Provide the (x, y) coordinate of the cell's center where the given text is located.  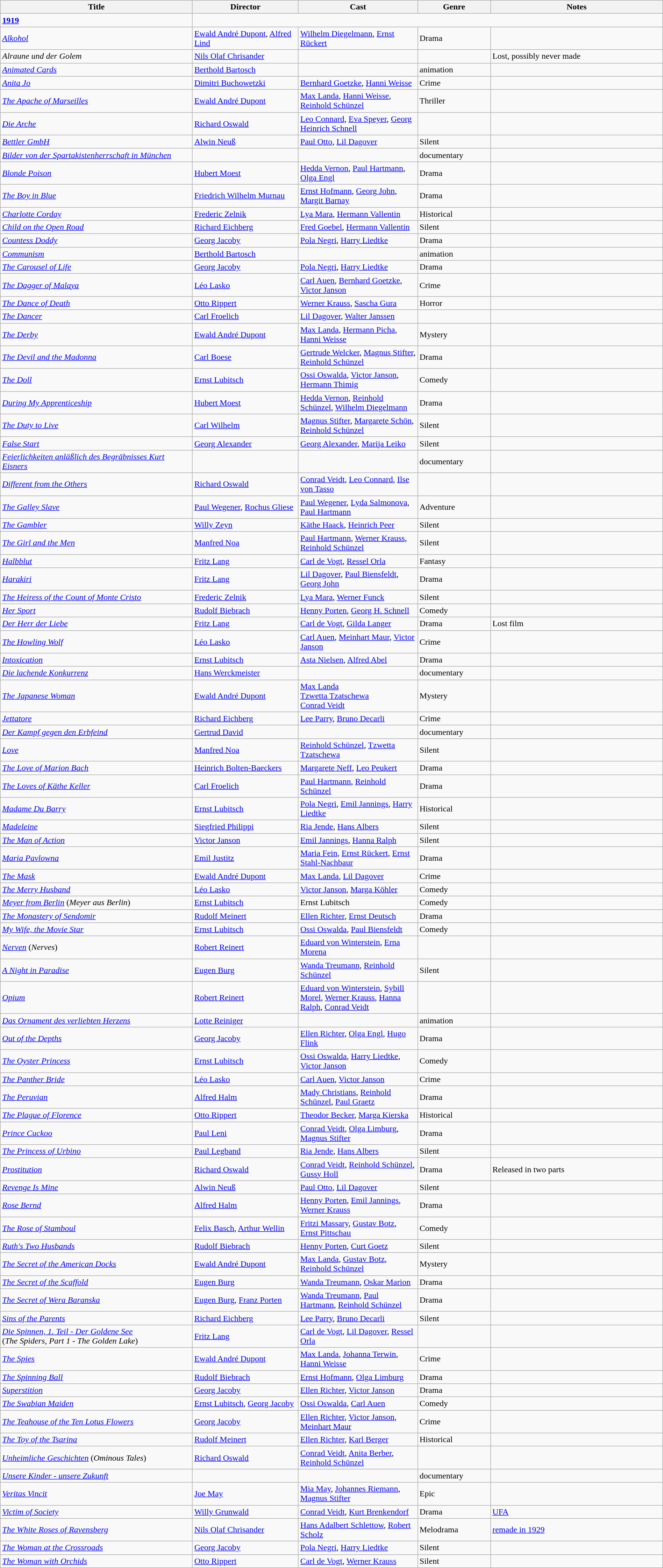
Horror (454, 303)
False Start (97, 443)
Ernst Lubitsch, Georg Jacoby (245, 1404)
The Woman with Orchids (97, 1561)
Maria Pavlowna (97, 858)
The Heiress of the Count of Monte Cristo (97, 597)
Title (97, 7)
Gertrud David (245, 732)
Conrad Veidt, Kurt Brenkendorf (358, 1512)
Conrad Veidt, Reinhold Schünzel, Gussy Holl (358, 1169)
Eduard von Winterstein, Erna Morena (358, 947)
The Devil and the Madonna (97, 357)
Blonde Poison (97, 173)
The White Roses of Ravensberg (97, 1530)
Paul Wegener, Lyda Salmonova, Paul Hartmann (358, 507)
Cast (358, 7)
Charlotte Corday (97, 214)
Ernst Hofmann, Georg John, Margit Barnay (358, 196)
Feierlichkeiten anläßlich des Begräbnisses Kurt Eisners (97, 461)
Released in two parts (577, 1169)
Lost, possibly never made (577, 56)
Asta Nielsen, Alfred Abel (358, 660)
Emil Justitz (245, 858)
Max Landa, Gustav Botz, Reinhold Schünzel (358, 1264)
Hedda Vernon, Paul Hartmann, Olga Engl (358, 173)
Countess Doddy (97, 241)
Different from the Others (97, 484)
A Night in Paradise (97, 970)
Out of the Depths (97, 1038)
The Gambler (97, 525)
Joe May (245, 1494)
Genre (454, 7)
The Rose of Stamboul (97, 1228)
Das Ornament des verliebten Herzens (97, 1020)
The Man of Action (97, 840)
Alkohol (97, 38)
The Teahouse of the Ten Lotus Flowers (97, 1422)
Prostitution (97, 1169)
Henny Porten, Georg H. Schnell (358, 610)
Conrad Veidt, Olga Limburg, Magnus Stifter (358, 1133)
Ellen Richter, Olga Engl, Hugo Flink (358, 1038)
Max Landa Tzwetta Tzatschewa Conrad Veidt (358, 696)
The Secret of Wera Baranska (97, 1300)
Child on the Open Road (97, 227)
During My Apprenticeship (97, 403)
Wilhelm Diegelmann, Ernst Rückert (358, 38)
Opium (97, 997)
Max Landa, Johanna Terwin, Hanni Weisse (358, 1359)
Georg Alexander, Marija Leiko (358, 443)
The Love of Marion Bach (97, 768)
Mia May, Johannes Riemann, Magnus Stifter (358, 1494)
Adventure (454, 507)
The Boy in Blue (97, 196)
The Panther Bride (97, 1079)
Dimitri Buchowetzki (245, 83)
Communism (97, 254)
The Duty to Live (97, 425)
Her Sport (97, 610)
The Woman at the Crossroads (97, 1548)
Prince Cuckoo (97, 1133)
Eugen Burg, Franz Porten (245, 1300)
The Carousel of Life (97, 267)
Melodrama (454, 1530)
Henny Porten, Curt Goetz (358, 1246)
The Mask (97, 876)
Heinrich Bolten-Baeckers (245, 768)
The Secret of the Scaffold (97, 1282)
Rose Bernd (97, 1205)
Ewald André Dupont, Alfred Lind (245, 38)
Ossi Oswalda, Victor Janson, Hermann Thimig (358, 380)
The Peruvian (97, 1097)
Halbblut (97, 561)
Lil Dagover, Walter Janssen (358, 316)
Georg Alexander (245, 443)
Victor Janson (245, 840)
Eduard von Winterstein, Sybill Morel, Werner Krauss, Hanna Ralph, Conrad Veidt (358, 997)
The Toy of the Tsarina (97, 1440)
Magnus Stifter, Margarete Schön, Reinhold Schünzel (358, 425)
Conrad Veidt, Leo Connard, Ilse von Tasso (358, 484)
Willy Zeyn (245, 525)
Revenge Is Mine (97, 1187)
Bettler GmbH (97, 142)
Alraune und der Golem (97, 56)
Die Spinnen, 1. Teil - Der Goldene See(The Spiders, Part 1 - The Golden Lake) (97, 1336)
My Wife, the Movie Star (97, 929)
Max Landa, Hermann Picha, Hanni Weisse (358, 334)
The Loves of Käthe Keller (97, 786)
Hans Adalbert Schlettow, Robert Scholz (358, 1530)
Ellen Richter, Karl Berger (358, 1440)
The Spinning Ball (97, 1377)
Willy Grunwald (245, 1512)
The Plague of Florence (97, 1115)
Love (97, 750)
Carl Auen, Meinhart Maur, Victor Janson (358, 642)
The Howling Wolf (97, 642)
Bilder von der Spartakistenherrschaft in München (97, 155)
Unheimliche Geschichten (Ominous Tales) (97, 1458)
Wanda Treumann, Paul Hartmann, Reinhold Schünzel (358, 1300)
Paul Leni (245, 1133)
Mady Christians, Reinhold Schünzel, Paul Graetz (358, 1097)
Lya Mara, Hermann Vallentin (358, 214)
Epic (454, 1494)
Notes (577, 7)
Friedrich Wilhelm Murnau (245, 196)
Intoxication (97, 660)
Jettatore (97, 718)
The Spies (97, 1359)
The Secret of the American Docks (97, 1264)
Carl Auen, Bernhard Goetzke, Victor Janson (358, 285)
Hans Werckmeister (245, 673)
Maria Fein, Ernst Rückert, Ernst Stahl-Nachbaur (358, 858)
Fritzi Massary, Gustav Botz, Ernst Pittschau (358, 1228)
The Girl and the Men (97, 543)
Ellen Richter, Victor Janson (358, 1390)
Lotte Reiniger (245, 1020)
Der Kampf gegen den Erbfeind (97, 732)
Lost film (577, 624)
Lya Mara, Werner Funck (358, 597)
The Merry Husband (97, 889)
Max Landa, Hanni Weisse, Reinhold Schünzel (358, 101)
Margarete Neff, Leo Peukert (358, 768)
Paul Wegener, Rochus Gliese (245, 507)
Madame Du Barry (97, 809)
Hedda Vernon, Reinhold Schünzel, Wilhelm Diegelmann (358, 403)
Siegfried Philippi (245, 827)
The Swabian Maiden (97, 1404)
Carl de Vogt, Werner Krauss (358, 1561)
Superstition (97, 1390)
1919 (97, 20)
Ellen Richter, Ernst Deutsch (358, 916)
The Derby (97, 334)
The Galley Slave (97, 507)
Unsere Kinder - unsere Zukunft (97, 1476)
Director (245, 7)
Carl de Vogt, Lil Dagover, Ressel Orla (358, 1336)
Wanda Treumann, Oskar Marion (358, 1282)
The Oyster Princess (97, 1061)
Die lachende Konkurrenz (97, 673)
Sins of the Parents (97, 1318)
Carl de Vogt, Gilda Langer (358, 624)
Carl Auen, Victor Janson (358, 1079)
Gertrude Welcker, Magnus Stifter, Reinhold Schünzel (358, 357)
The Monastery of Sendomir (97, 916)
Fantasy (454, 561)
Carl Wilhelm (245, 425)
Veritas Vincit (97, 1494)
Reinhold Schünzel, Tzwetta Tzatschewa (358, 750)
The Dance of Death (97, 303)
Felix Basch, Arthur Wellin (245, 1228)
The Apache of Marseilles (97, 101)
remade in 1929 (577, 1530)
Nerven (Nerves) (97, 947)
Harakiri (97, 579)
Anita Jo (97, 83)
Ellen Richter, Victor Janson, Meinhart Maur (358, 1422)
Ossi Oswalda, Carl Auen (358, 1404)
Carl Boese (245, 357)
Bernhard Goetzke, Hanni Weisse (358, 83)
Meyer from Berlin (Meyer aus Berlin) (97, 903)
Thriller (454, 101)
Lil Dagover, Paul Biensfeldt, Georg John (358, 579)
Ossi Oswalda, Harry Liedtke, Victor Janson (358, 1061)
The Doll (97, 380)
Käthe Haack, Heinrich Peer (358, 525)
Madeleine (97, 827)
Paul Legband (245, 1151)
Animated Cards (97, 70)
Theodor Becker, Marga Kierska (358, 1115)
Victim of Society (97, 1512)
Ernst Hofmann, Olga Limburg (358, 1377)
Paul Hartmann, Werner Krauss, Reinhold Schünzel (358, 543)
Leo Connard, Eva Speyer, Georg Heinrich Schnell (358, 124)
Werner Krauss, Sascha Gura (358, 303)
Carl de Vogt, Ressel Orla (358, 561)
Der Herr der Liebe (97, 624)
Victor Janson, Marga Köhler (358, 889)
Pola Negri, Emil Jannings, Harry Liedtke (358, 809)
UFA (577, 1512)
Paul Hartmann, Reinhold Schünzel (358, 786)
Ossi Oswalda, Paul Biensfeldt (358, 929)
Ruth's Two Husbands (97, 1246)
The Princess of Urbino (97, 1151)
Wanda Treumann, Reinhold Schünzel (358, 970)
The Dancer (97, 316)
Henny Porten, Emil Jannings, Werner Krauss (358, 1205)
Fred Goebel, Hermann Vallentin (358, 227)
Max Landa, Lil Dagover (358, 876)
Die Arche (97, 124)
Emil Jannings, Hanna Ralph (358, 840)
The Japanese Woman (97, 696)
The Dagger of Malaya (97, 285)
Conrad Veidt, Anita Berber, Reinhold Schünzel (358, 1458)
